Pinpoint the cell where the given text exists, returning its (X, Y) midpoint coordinate. 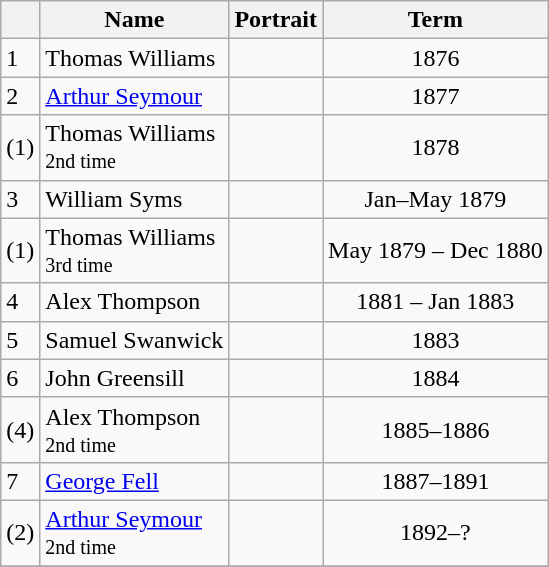
1884 (436, 378)
1887–1891 (436, 481)
3 (20, 199)
Thomas Williams2nd time (134, 148)
Thomas Williams (134, 58)
Portrait (276, 20)
4 (20, 302)
1885–1886 (436, 430)
1892–? (436, 532)
William Syms (134, 199)
Thomas Williams3rd time (134, 250)
(2) (20, 532)
Samuel Swanwick (134, 340)
1876 (436, 58)
1878 (436, 148)
Arthur Seymour2nd time (134, 532)
Alex Thompson2nd time (134, 430)
May 1879 – Dec 1880 (436, 250)
1883 (436, 340)
1881 – Jan 1883 (436, 302)
Alex Thompson (134, 302)
John Greensill (134, 378)
(4) (20, 430)
Term (436, 20)
1877 (436, 96)
6 (20, 378)
Arthur Seymour (134, 96)
5 (20, 340)
7 (20, 481)
1 (20, 58)
Name (134, 20)
2 (20, 96)
Jan–May 1879 (436, 199)
George Fell (134, 481)
